Output the (X, Y) coordinate of the center of the cell containing the given text.  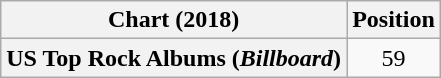
US Top Rock Albums (Billboard) (174, 58)
Chart (2018) (174, 20)
59 (394, 58)
Position (394, 20)
